Scan for the cell matching the given text and deliver its (X, Y) coordinate at center. 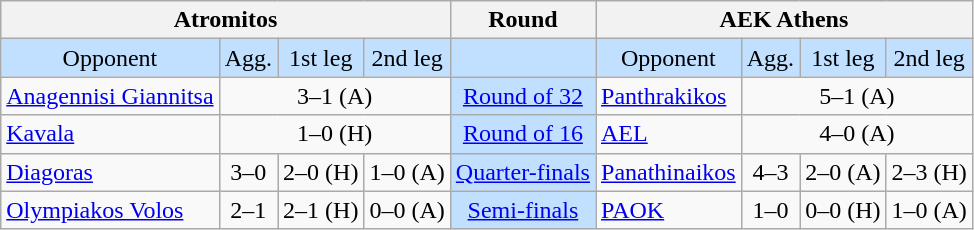
2–0 (H) (321, 172)
2–0 (A) (843, 172)
4–3 (770, 172)
2–1 (H) (321, 210)
Panathinaikos (669, 172)
5–1 (A) (856, 96)
Round (522, 20)
AEK Athens (784, 20)
Anagennisi Giannitsa (110, 96)
0–0 (A) (407, 210)
Semi-finals (522, 210)
Round of 16 (522, 134)
PAOK (669, 210)
4–0 (A) (856, 134)
Round of 32 (522, 96)
Quarter-finals (522, 172)
Diagoras (110, 172)
Olympiakos Volos (110, 210)
Kavala (110, 134)
AEL (669, 134)
1–0 (770, 210)
3–0 (248, 172)
Panthrakikos (669, 96)
2–1 (248, 210)
0–0 (H) (843, 210)
1–0 (H) (334, 134)
Atromitos (226, 20)
2–3 (H) (929, 172)
3–1 (A) (334, 96)
